Extract the (X, Y) coordinate from the center of the cell holding the provided text.  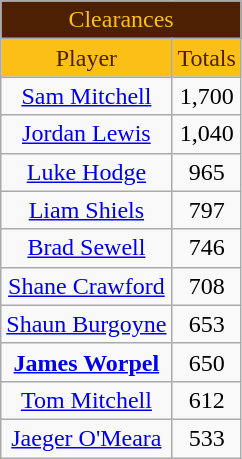
Luke Hodge (86, 172)
653 (206, 324)
1,700 (206, 96)
Jaeger O'Meara (86, 438)
Sam Mitchell (86, 96)
Liam Shiels (86, 210)
965 (206, 172)
James Worpel (86, 362)
Totals (206, 58)
Jordan Lewis (86, 134)
Tom Mitchell (86, 400)
797 (206, 210)
Shane Crawford (86, 286)
Player (86, 58)
612 (206, 400)
Clearances (122, 20)
650 (206, 362)
708 (206, 286)
Shaun Burgoyne (86, 324)
Brad Sewell (86, 248)
746 (206, 248)
533 (206, 438)
1,040 (206, 134)
